Detect which cell encompasses the target text, then output its (x, y) center coordinate. 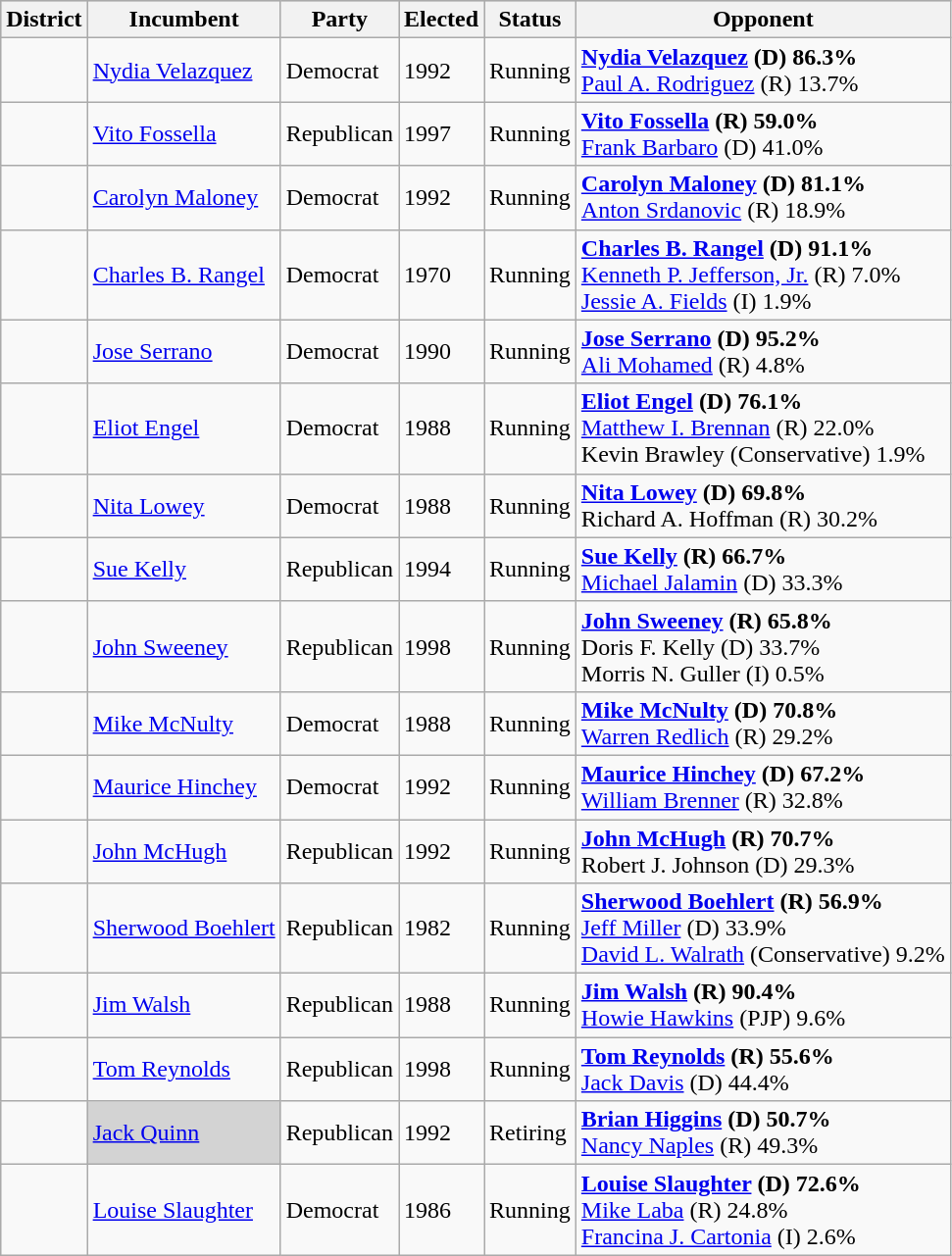
John Sweeney (184, 646)
Jim Walsh (184, 1006)
Carolyn Maloney (184, 198)
Jose Serrano (184, 351)
Mike McNulty (184, 724)
Tom Reynolds (184, 1069)
Elected (441, 20)
John McHugh (R) 70.7%Robert J. Johnson (D) 29.3% (763, 851)
Retiring (530, 1133)
Vito Fossella (184, 133)
1997 (441, 133)
Nita Lowey (D) 69.8%Richard A. Hoffman (R) 30.2% (763, 506)
Carolyn Maloney (D) 81.1%Anton Srdanovic (R) 18.9% (763, 198)
1986 (441, 1210)
1970 (441, 275)
Eliot Engel (D) 76.1%Matthew I. Brennan (R) 22.0%Kevin Brawley (Conservative) 1.9% (763, 428)
Brian Higgins (D) 50.7%Nancy Naples (R) 49.3% (763, 1133)
Nydia Velazquez (184, 71)
District (44, 20)
Sue Kelly (184, 569)
1990 (441, 351)
Maurice Hinchey (D) 67.2%William Brenner (R) 32.8% (763, 786)
Status (530, 20)
Sue Kelly (R) 66.7%Michael Jalamin (D) 33.3% (763, 569)
Opponent (763, 20)
Jim Walsh (R) 90.4%Howie Hawkins (PJP) 9.6% (763, 1006)
Vito Fossella (R) 59.0%Frank Barbaro (D) 41.0% (763, 133)
Jack Quinn (184, 1133)
1982 (441, 929)
Nydia Velazquez (D) 86.3%Paul A. Rodriguez (R) 13.7% (763, 71)
Charles B. Rangel (184, 275)
Tom Reynolds (R) 55.6%Jack Davis (D) 44.4% (763, 1069)
Louise Slaughter (184, 1210)
Maurice Hinchey (184, 786)
Party (339, 20)
Nita Lowey (184, 506)
John Sweeney (R) 65.8%Doris F. Kelly (D) 33.7%Morris N. Guller (I) 0.5% (763, 646)
Jose Serrano (D) 95.2%Ali Mohamed (R) 4.8% (763, 351)
Incumbent (184, 20)
Louise Slaughter (D) 72.6%Mike Laba (R) 24.8%Francina J. Cartonia (I) 2.6% (763, 1210)
1994 (441, 569)
Charles B. Rangel (D) 91.1%Kenneth P. Jefferson, Jr. (R) 7.0%Jessie A. Fields (I) 1.9% (763, 275)
Sherwood Boehlert (184, 929)
Sherwood Boehlert (R) 56.9%Jeff Miller (D) 33.9%David L. Walrath (Conservative) 9.2% (763, 929)
Mike McNulty (D) 70.8%Warren Redlich (R) 29.2% (763, 724)
Eliot Engel (184, 428)
John McHugh (184, 851)
